Return (X, Y) of the center of cell containing provided text 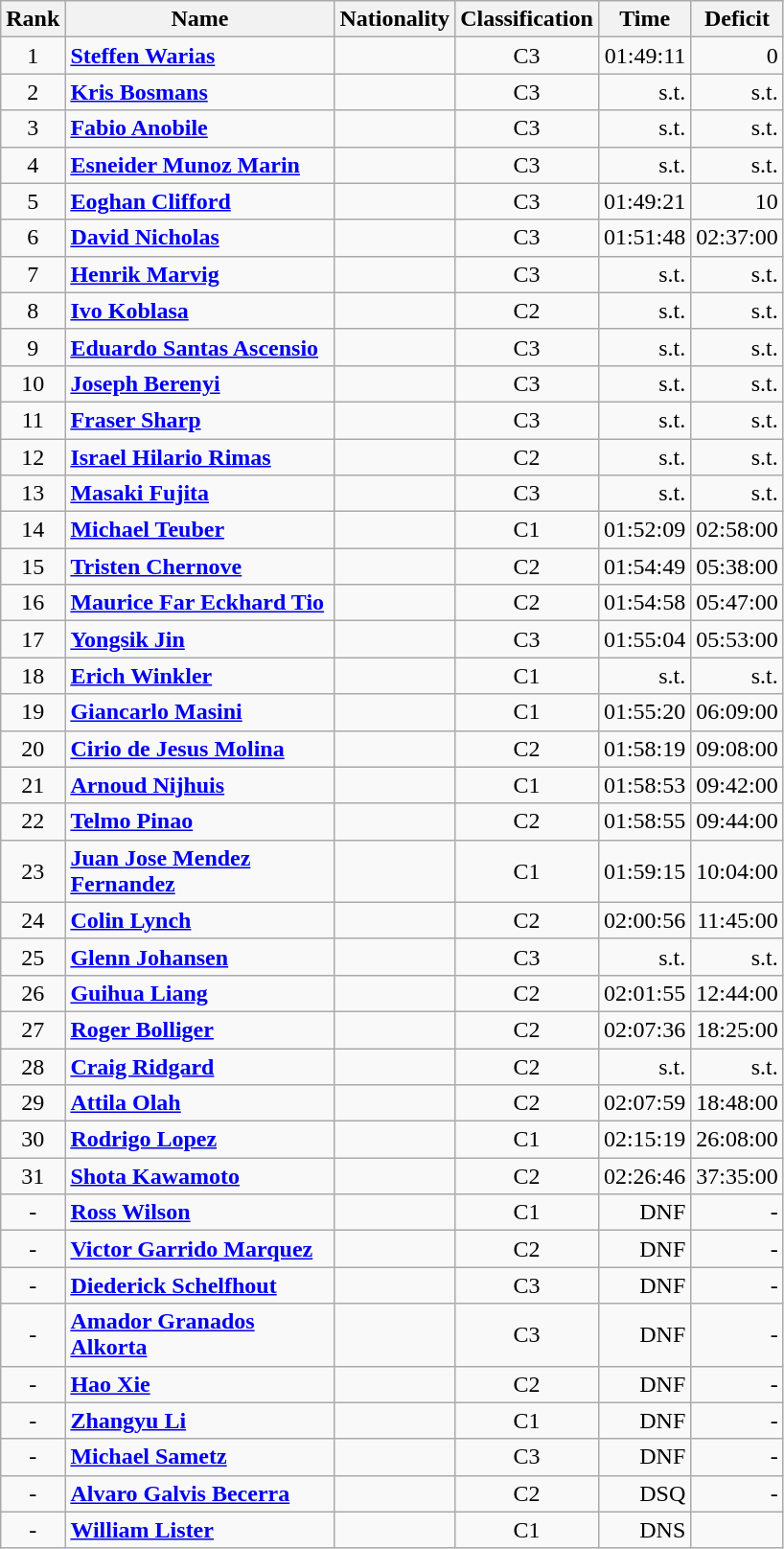
05:53:00 (737, 639)
23 (33, 870)
Israel Hilario Rimas (199, 457)
Fraser Sharp (199, 420)
37:35:00 (737, 1176)
5 (33, 201)
15 (33, 566)
30 (33, 1140)
Eoghan Clifford (199, 201)
Tristen Chernove (199, 566)
09:44:00 (737, 821)
18:25:00 (737, 1029)
Hao Xie (199, 1384)
9 (33, 347)
3 (33, 128)
Kris Bosmans (199, 92)
01:51:48 (644, 238)
Amador Granados Alkorta (199, 1334)
05:47:00 (737, 603)
01:55:04 (644, 639)
4 (33, 165)
02:07:59 (644, 1103)
02:26:46 (644, 1176)
1 (33, 56)
Esneider Munoz Marin (199, 165)
12:44:00 (737, 993)
Giancarlo Masini (199, 712)
12 (33, 457)
17 (33, 639)
01:55:20 (644, 712)
Joseph Berenyi (199, 383)
18 (33, 676)
Eduardo Santas Ascensio (199, 347)
Juan Jose Mendez Fernandez (199, 870)
Alvaro Galvis Becerra (199, 1493)
09:42:00 (737, 785)
13 (33, 494)
24 (33, 920)
14 (33, 530)
8 (33, 311)
Zhangyu Li (199, 1421)
Steffen Warias (199, 56)
Classification (527, 19)
Yongsik Jin (199, 639)
01:58:19 (644, 749)
Telmo Pinao (199, 821)
Cirio de Jesus Molina (199, 749)
Fabio Anobile (199, 128)
11 (33, 420)
Attila Olah (199, 1103)
01:49:11 (644, 56)
28 (33, 1067)
William Lister (199, 1530)
26 (33, 993)
02:07:36 (644, 1029)
02:15:19 (644, 1140)
Arnoud Nijhuis (199, 785)
0 (737, 56)
2 (33, 92)
Henrik Marvig (199, 274)
05:38:00 (737, 566)
01:58:55 (644, 821)
Glenn Johansen (199, 957)
01:58:53 (644, 785)
Guihua Liang (199, 993)
DNS (644, 1530)
6 (33, 238)
26:08:00 (737, 1140)
16 (33, 603)
Rank (33, 19)
Michael Sametz (199, 1457)
20 (33, 749)
Rodrigo Lopez (199, 1140)
06:09:00 (737, 712)
Ross Wilson (199, 1213)
01:54:58 (644, 603)
11:45:00 (737, 920)
David Nicholas (199, 238)
Colin Lynch (199, 920)
Erich Winkler (199, 676)
Michael Teuber (199, 530)
01:54:49 (644, 566)
Shota Kawamoto (199, 1176)
Diederick Schelfhout (199, 1285)
Ivo Koblasa (199, 311)
Masaki Fujita (199, 494)
31 (33, 1176)
02:58:00 (737, 530)
DSQ (644, 1493)
Craig Ridgard (199, 1067)
19 (33, 712)
02:01:55 (644, 993)
7 (33, 274)
09:08:00 (737, 749)
29 (33, 1103)
22 (33, 821)
Victor Garrido Marquez (199, 1249)
01:52:09 (644, 530)
Time (644, 19)
Roger Bolliger (199, 1029)
25 (33, 957)
Deficit (737, 19)
27 (33, 1029)
18:48:00 (737, 1103)
10:04:00 (737, 870)
02:00:56 (644, 920)
21 (33, 785)
01:59:15 (644, 870)
02:37:00 (737, 238)
Nationality (395, 19)
Name (199, 19)
01:49:21 (644, 201)
Maurice Far Eckhard Tio (199, 603)
